Search for the cell housing the specified text and yield its (X, Y) center coordinate. 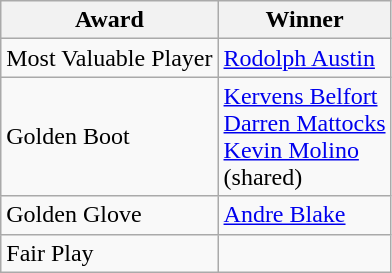
Winner (304, 20)
Kervens Belfort Darren Mattocks Kevin Molino(shared) (304, 136)
Andre Blake (304, 215)
Rodolph Austin (304, 58)
Golden Glove (110, 215)
Most Valuable Player (110, 58)
Fair Play (110, 253)
Award (110, 20)
Golden Boot (110, 136)
